Find where the given text appears and provide that cell's center as (x, y) coordinate. 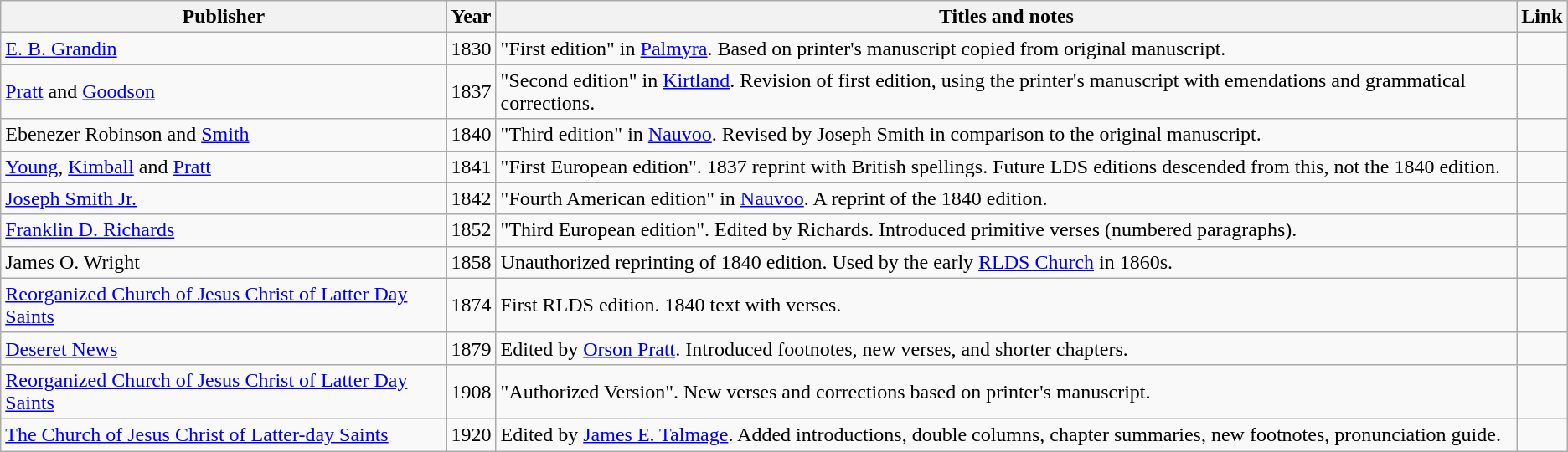
Franklin D. Richards (224, 230)
"Second edition" in Kirtland. Revision of first edition, using the printer's manuscript with emendations and grammatical corrections. (1007, 92)
1841 (471, 167)
Year (471, 17)
The Church of Jesus Christ of Latter-day Saints (224, 434)
1858 (471, 262)
Edited by James E. Talmage. Added introductions, double columns, chapter summaries, new footnotes, pronunciation guide. (1007, 434)
First RLDS edition. 1840 text with verses. (1007, 305)
1874 (471, 305)
"Third European edition". Edited by Richards. Introduced primitive verses (numbered paragraphs). (1007, 230)
1879 (471, 348)
Publisher (224, 17)
"Third edition" in Nauvoo. Revised by Joseph Smith in comparison to the original manuscript. (1007, 135)
1837 (471, 92)
E. B. Grandin (224, 49)
"First edition" in Palmyra. Based on printer's manuscript copied from original manuscript. (1007, 49)
1830 (471, 49)
"Authorized Version". New verses and corrections based on printer's manuscript. (1007, 392)
1852 (471, 230)
"First European edition". 1837 reprint with British spellings. Future LDS editions descended from this, not the 1840 edition. (1007, 167)
1908 (471, 392)
Ebenezer Robinson and Smith (224, 135)
Titles and notes (1007, 17)
Link (1542, 17)
1842 (471, 198)
1840 (471, 135)
Joseph Smith Jr. (224, 198)
Edited by Orson Pratt. Introduced footnotes, new verses, and shorter chapters. (1007, 348)
Young, Kimball and Pratt (224, 167)
Pratt and Goodson (224, 92)
"Fourth American edition" in Nauvoo. A reprint of the 1840 edition. (1007, 198)
Deseret News (224, 348)
1920 (471, 434)
Unauthorized reprinting of 1840 edition. Used by the early RLDS Church in 1860s. (1007, 262)
James O. Wright (224, 262)
